Return the [X, Y] coordinate for the center point of the cell that contains the specified text.  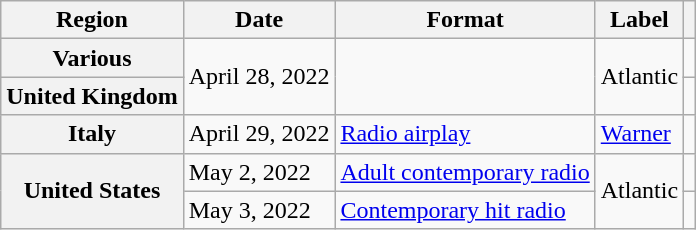
April 28, 2022 [259, 77]
Contemporary hit radio [465, 210]
Warner [639, 134]
May 3, 2022 [259, 210]
Italy [92, 134]
Label [639, 20]
Region [92, 20]
United Kingdom [92, 96]
Format [465, 20]
April 29, 2022 [259, 134]
Date [259, 20]
May 2, 2022 [259, 172]
Radio airplay [465, 134]
United States [92, 191]
Various [92, 58]
Adult contemporary radio [465, 172]
